Find where the given text appears and provide that cell's center as (x, y) coordinate. 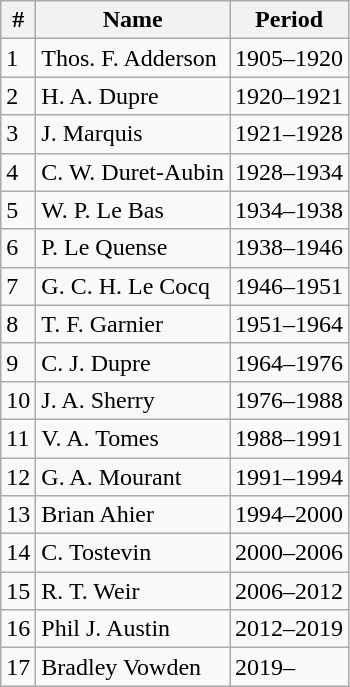
G. C. H. Le Cocq (133, 286)
# (18, 20)
G. A. Mourant (133, 477)
2 (18, 96)
14 (18, 553)
Period (290, 20)
Name (133, 20)
1920–1921 (290, 96)
1938–1946 (290, 248)
Bradley Vowden (133, 667)
J. Marquis (133, 134)
16 (18, 629)
17 (18, 667)
C. J. Dupre (133, 362)
Phil J. Austin (133, 629)
1921–1928 (290, 134)
5 (18, 210)
V. A. Tomes (133, 438)
1991–1994 (290, 477)
1964–1976 (290, 362)
1928–1934 (290, 172)
2000–2006 (290, 553)
7 (18, 286)
1951–1964 (290, 324)
9 (18, 362)
J. A. Sherry (133, 400)
1905–1920 (290, 58)
1 (18, 58)
C. Tostevin (133, 553)
12 (18, 477)
3 (18, 134)
6 (18, 248)
1976–1988 (290, 400)
8 (18, 324)
R. T. Weir (133, 591)
W. P. Le Bas (133, 210)
13 (18, 515)
10 (18, 400)
1988–1991 (290, 438)
11 (18, 438)
1994–2000 (290, 515)
2012–2019 (290, 629)
H. A. Dupre (133, 96)
2006–2012 (290, 591)
Thos. F. Adderson (133, 58)
1934–1938 (290, 210)
15 (18, 591)
P. Le Quense (133, 248)
T. F. Garnier (133, 324)
1946–1951 (290, 286)
Brian Ahier (133, 515)
C. W. Duret-Aubin (133, 172)
2019– (290, 667)
4 (18, 172)
